Find where the given text appears and provide that cell's center as [X, Y] coordinate. 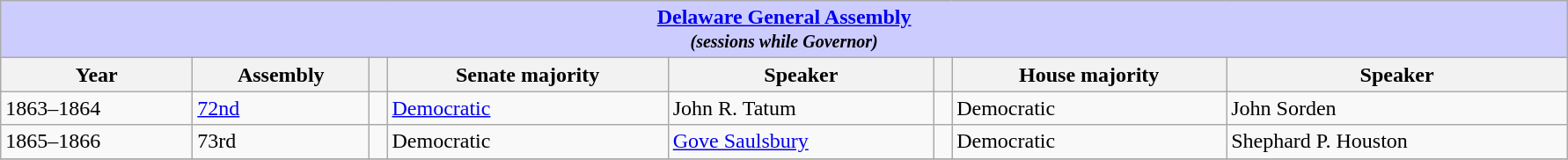
Year [97, 75]
Delaware General Assembly (sessions while Governor) [785, 30]
72nd [282, 108]
1865–1866 [97, 142]
John Sorden [1397, 108]
John R. Tatum [801, 108]
Assembly [282, 75]
Shephard P. Houston [1397, 142]
Senate majority [528, 75]
Gove Saulsbury [801, 142]
House majority [1089, 75]
1863–1864 [97, 108]
73rd [282, 142]
